Pinpoint the cell where the given text exists, returning its [X, Y] midpoint coordinate. 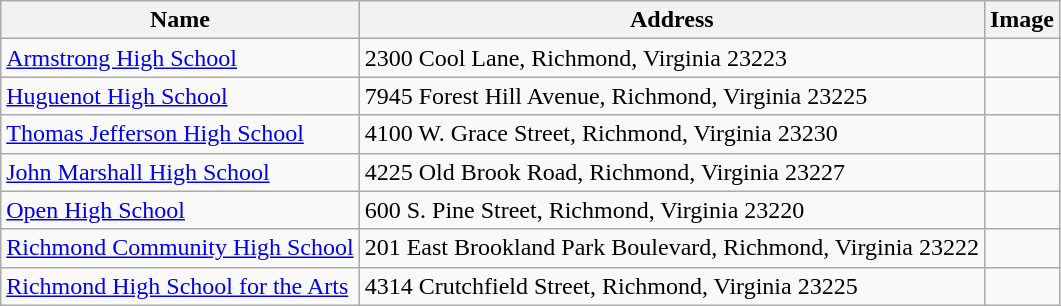
John Marshall High School [180, 172]
Open High School [180, 210]
4225 Old Brook Road, Richmond, Virginia 23227 [672, 172]
Name [180, 20]
2300 Cool Lane, Richmond, Virginia 23223 [672, 58]
201 East Brookland Park Boulevard, Richmond, Virginia 23222 [672, 248]
Richmond Community High School [180, 248]
4100 W. Grace Street, Richmond, Virginia 23230 [672, 134]
Thomas Jefferson High School [180, 134]
Armstrong High School [180, 58]
600 S. Pine Street, Richmond, Virginia 23220 [672, 210]
Image [1022, 20]
Address [672, 20]
7945 Forest Hill Avenue, Richmond, Virginia 23225 [672, 96]
Richmond High School for the Arts [180, 286]
Huguenot High School [180, 96]
4314 Crutchfield Street, Richmond, Virginia 23225 [672, 286]
